From the cell containing the given text, extract its center point as (x, y) coordinate. 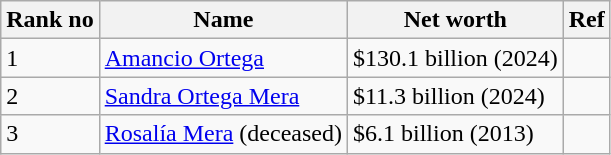
Ref (586, 20)
Rank no (50, 20)
Rosalía Mera (deceased) (223, 134)
2 (50, 96)
1 (50, 58)
$6.1 billion (2013) (455, 134)
$130.1 billion (2024) (455, 58)
Amancio Ortega (223, 58)
Name (223, 20)
3 (50, 134)
$11.3 billion (2024) (455, 96)
Net worth (455, 20)
Sandra Ortega Mera (223, 96)
